Return the (x, y) coordinate for the center point of the cell that contains the specified text.  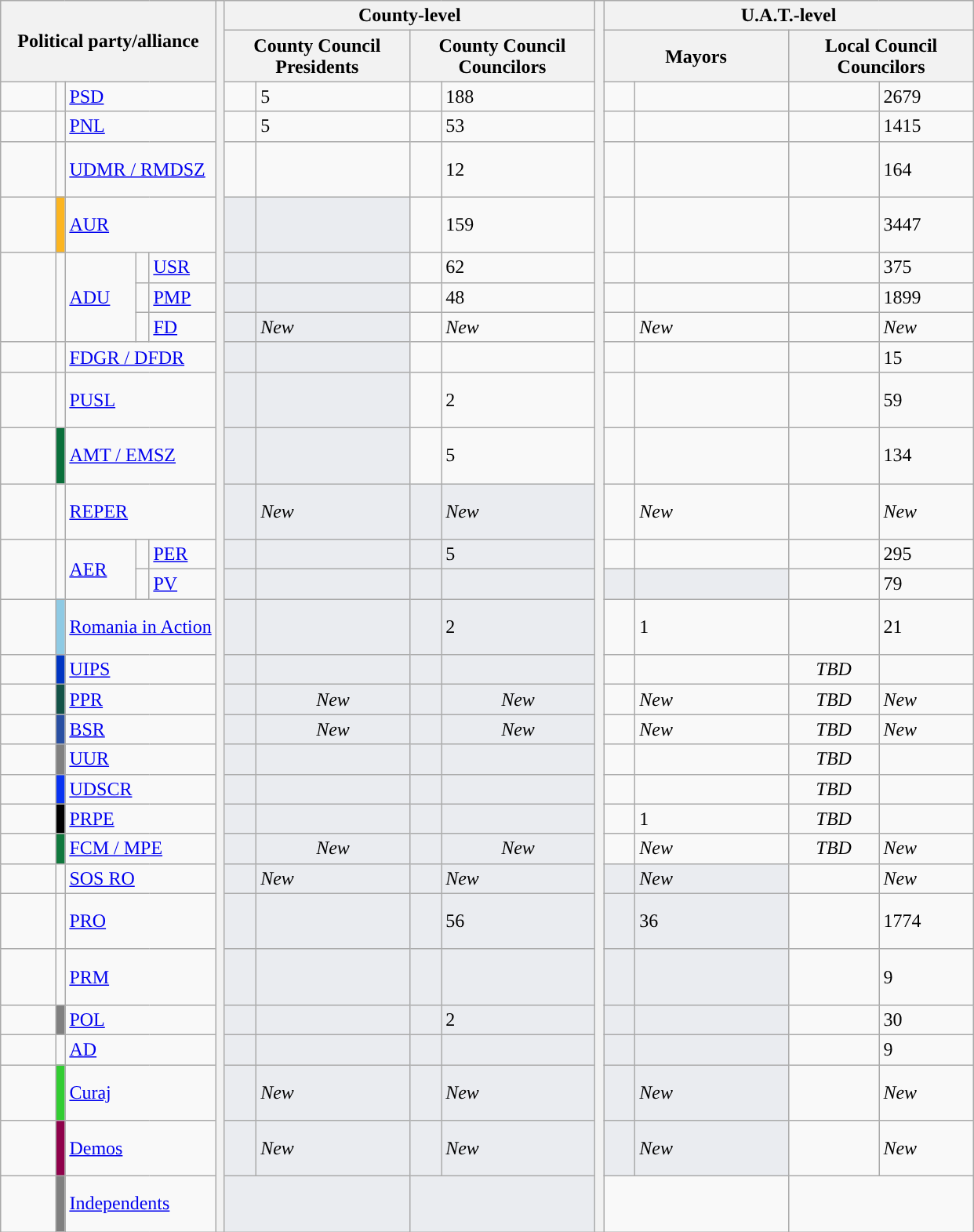
AD (140, 1049)
79 (927, 584)
PRO (140, 921)
53 (518, 126)
164 (927, 169)
USR (182, 267)
POL (140, 1019)
134 (927, 455)
AUR (140, 224)
1774 (927, 921)
56 (518, 921)
Demos (140, 1148)
PMP (182, 297)
Curaj (140, 1093)
PNL (140, 126)
159 (518, 224)
FCM / MPE (140, 849)
PRPE (140, 819)
59 (927, 400)
62 (518, 267)
UIPS (140, 670)
UUR (140, 759)
188 (518, 96)
15 (927, 357)
30 (927, 1019)
County Council Councilors (502, 56)
1415 (927, 126)
SOS RO (140, 878)
1899 (927, 297)
PRM (140, 977)
21 (927, 627)
PSD (140, 96)
U.A.T.-level (789, 16)
2679 (927, 96)
Mayors (696, 56)
FD (182, 327)
FDGR / DFDR (140, 357)
36 (712, 921)
12 (518, 169)
UDSCR (140, 789)
Local Council Councilors (881, 56)
PPR (140, 700)
County-level (409, 16)
48 (518, 297)
3447 (927, 224)
Romania in Action (140, 627)
PUSL (140, 400)
REPER (140, 511)
UDMR / RMDSZ (140, 169)
BSR (140, 729)
ADU (100, 297)
AER (100, 569)
Political party/alliance (108, 41)
AMT / EMSZ (140, 455)
County Council Presidents (317, 56)
PER (182, 554)
375 (927, 267)
295 (927, 554)
Independents (140, 1205)
PV (182, 584)
